Scan for the cell matching the given text and deliver its [X, Y] coordinate at center. 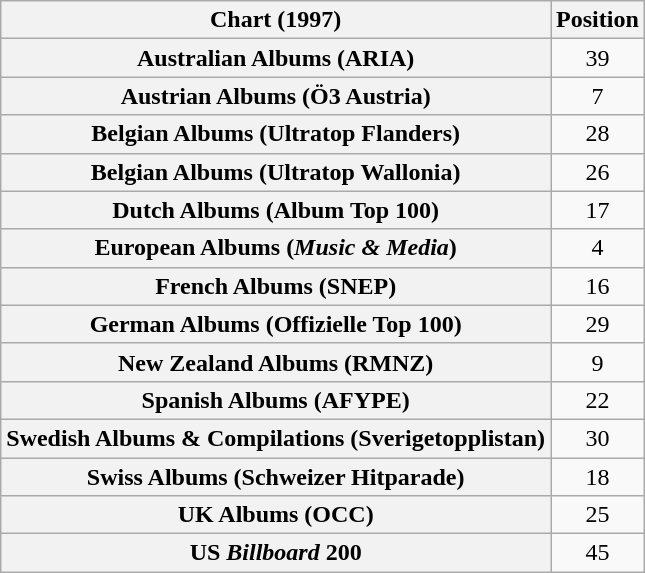
22 [598, 400]
17 [598, 210]
25 [598, 515]
New Zealand Albums (RMNZ) [276, 362]
Austrian Albums (Ö3 Austria) [276, 96]
45 [598, 553]
Australian Albums (ARIA) [276, 58]
Swedish Albums & Compilations (Sverigetopplistan) [276, 438]
18 [598, 477]
Belgian Albums (Ultratop Wallonia) [276, 172]
Swiss Albums (Schweizer Hitparade) [276, 477]
30 [598, 438]
28 [598, 134]
German Albums (Offizielle Top 100) [276, 324]
French Albums (SNEP) [276, 286]
26 [598, 172]
16 [598, 286]
Chart (1997) [276, 20]
European Albums (Music & Media) [276, 248]
US Billboard 200 [276, 553]
29 [598, 324]
Dutch Albums (Album Top 100) [276, 210]
Spanish Albums (AFYPE) [276, 400]
UK Albums (OCC) [276, 515]
9 [598, 362]
7 [598, 96]
Position [598, 20]
4 [598, 248]
39 [598, 58]
Belgian Albums (Ultratop Flanders) [276, 134]
